Determine the [x, y] coordinate at the center of the cell enclosing the given text.  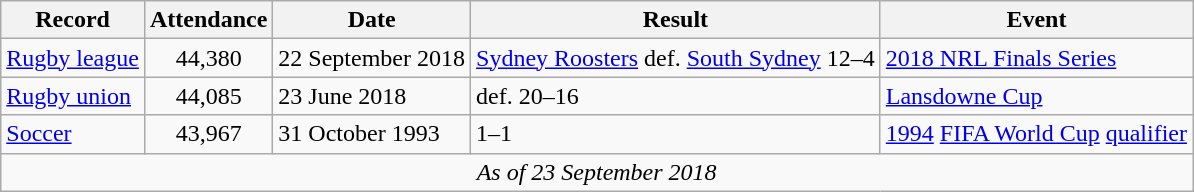
Event [1036, 20]
Date [372, 20]
23 June 2018 [372, 96]
Lansdowne Cup [1036, 96]
Record [73, 20]
Rugby league [73, 58]
2018 NRL Finals Series [1036, 58]
Sydney Roosters def. South Sydney 12–4 [676, 58]
Attendance [208, 20]
As of 23 September 2018 [597, 172]
44,380 [208, 58]
44,085 [208, 96]
1994 FIFA World Cup qualifier [1036, 134]
Rugby union [73, 96]
1–1 [676, 134]
def. 20–16 [676, 96]
Result [676, 20]
Soccer [73, 134]
22 September 2018 [372, 58]
43,967 [208, 134]
31 October 1993 [372, 134]
